Pinpoint the cell where the given text exists, returning its [X, Y] midpoint coordinate. 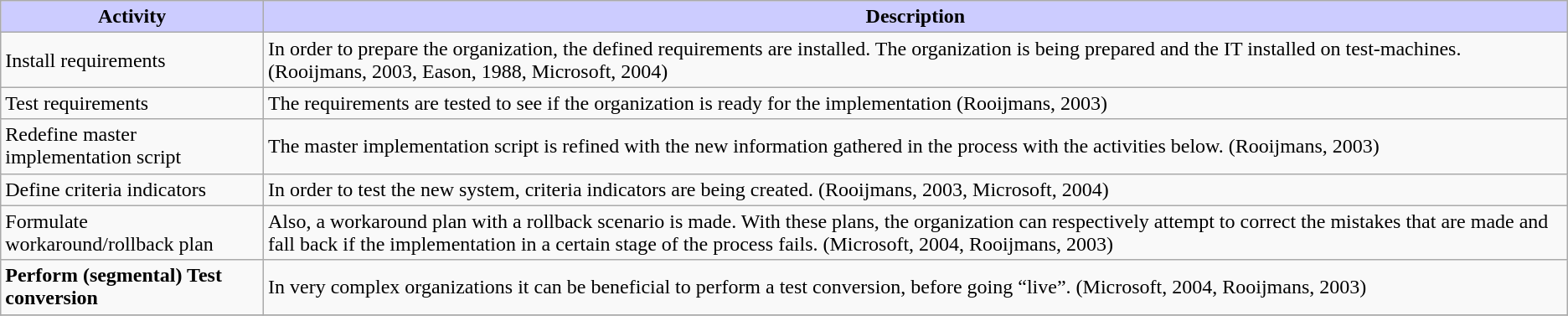
The master implementation script is refined with the new information gathered in the process with the activities below. (Rooijmans, 2003) [916, 146]
The requirements are tested to see if the organization is ready for the implementation (Rooijmans, 2003) [916, 103]
In order to test the new system, criteria indicators are being created. (Rooijmans, 2003, Microsoft, 2004) [916, 189]
Test requirements [132, 103]
Description [916, 17]
Define criteria indicators [132, 189]
Redefine master implementation script [132, 146]
Perform (segmental) Test conversion [132, 287]
Formulate workaround/rollback plan [132, 233]
Activity [132, 17]
In very complex organizations it can be beneficial to perform a test conversion, before going “live”. (Microsoft, 2004, Rooijmans, 2003) [916, 287]
Install requirements [132, 60]
